Capture the cell that displays the provided text and extract its (x, y) central coordinate. 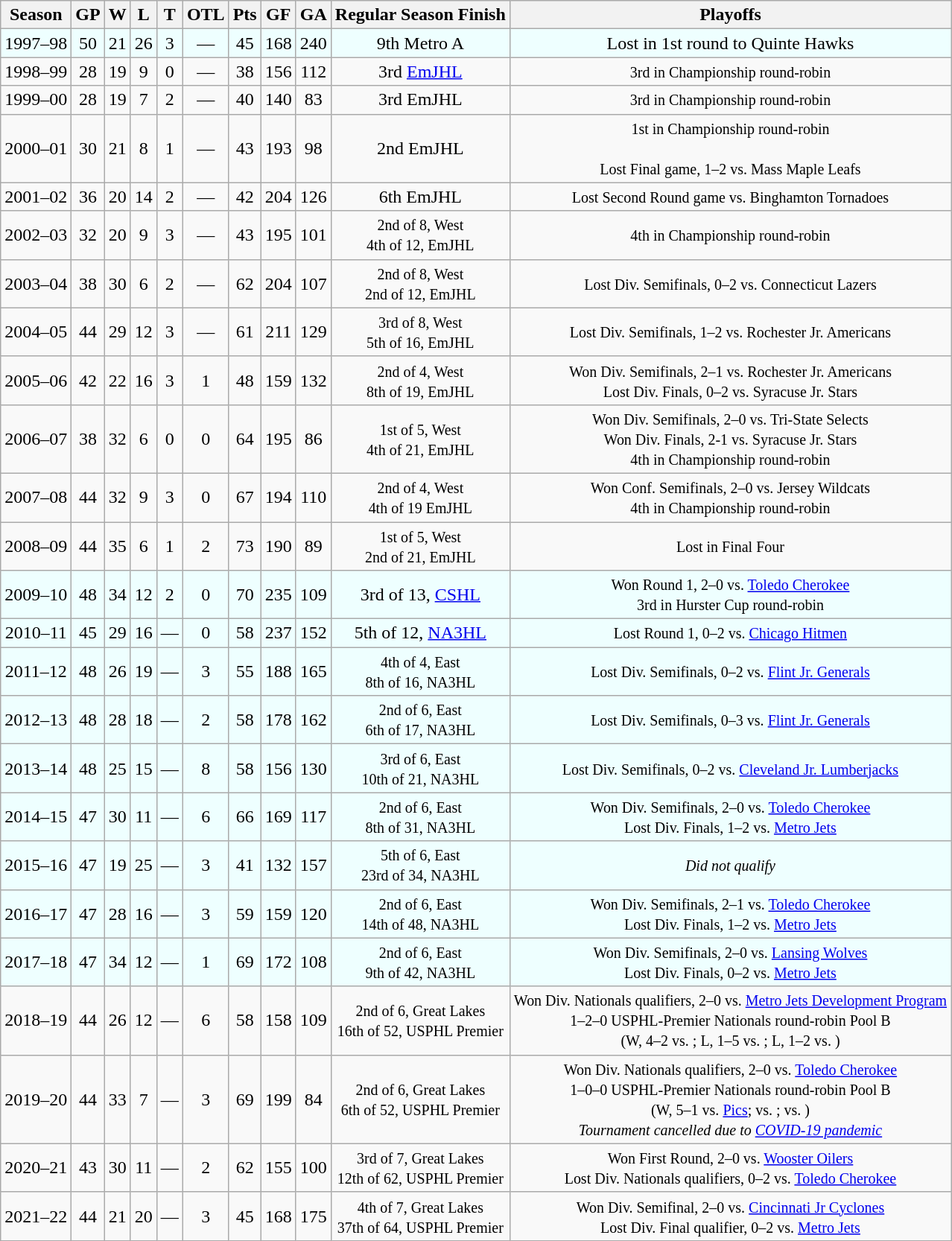
4th of 4, East8th of 16, NA3HL (420, 672)
3rd of 7, Great Lakes12th of 62, USPHL Premier (420, 1168)
1997–98 (36, 43)
101 (313, 235)
190 (279, 545)
2nd of 6, Great Lakes16th of 52, USPHL Premier (420, 1021)
Won Div. Semifinal, 2–0 vs. Cincinnati Jr CyclonesLost Div. Final qualifier, 0–2 vs. Metro Jets (730, 1216)
5th of 6, East23rd of 34, NA3HL (420, 866)
199 (279, 1099)
55 (244, 672)
120 (313, 913)
9th Metro A (420, 43)
50 (88, 43)
Lost in Final Four (730, 545)
Lost Div. Semifinals, 0–3 vs. Flint Jr. Generals (730, 720)
5th of 12, NA3HL (420, 633)
211 (279, 332)
235 (279, 594)
2nd of 8, West4th of 12, EmJHL (420, 235)
36 (88, 197)
OTL (206, 15)
1999–00 (36, 100)
2001–02 (36, 197)
73 (244, 545)
140 (279, 100)
Won Conf. Semifinals, 2–0 vs. Jersey Wildcats4th in Championship round-robin (730, 498)
18 (143, 720)
84 (313, 1099)
3rd of 6, East10th of 21, NA3HL (420, 769)
2nd of 4, West8th of 19, EmJHL (420, 380)
GP (88, 15)
33 (118, 1099)
2011–12 (36, 672)
169 (279, 816)
2nd of 8, West2nd of 12, EmJHL (420, 283)
4th in Championship round-robin (730, 235)
66 (244, 816)
2019–20 (36, 1099)
155 (279, 1168)
15 (143, 769)
86 (313, 439)
Won Div. Semifinals, 2–0 vs. Lansing WolvesLost Div. Finals, 0–2 vs. Metro Jets (730, 962)
Won Div. Semifinals, 2–1 vs. Toledo CherokeeLost Div. Finals, 1–2 vs. Metro Jets (730, 913)
2nd of 6, East14th of 48, NA3HL (420, 913)
2007–08 (36, 498)
Lost Second Round game vs. Binghamton Tornadoes (730, 197)
1st of 5, West2nd of 21, EmJHL (420, 545)
1st of 5, West4th of 21, EmJHL (420, 439)
W (118, 15)
22 (118, 380)
35 (118, 545)
70 (244, 594)
2010–11 (36, 633)
130 (313, 769)
240 (313, 43)
41 (244, 866)
165 (313, 672)
2014–15 (36, 816)
152 (313, 633)
2nd of 6, East8th of 31, NA3HL (420, 816)
2000–01 (36, 148)
Lost Div. Semifinals, 1–2 vs. Rochester Jr. Americans (730, 332)
1st in Championship round-robinLost Final game, 1–2 vs. Mass Maple Leafs (730, 148)
Lost Div. Semifinals, 0–2 vs. Cleveland Jr. Lumberjacks (730, 769)
2nd EmJHL (420, 148)
193 (279, 148)
178 (279, 720)
2004–05 (36, 332)
14 (143, 197)
Won Div. Semifinals, 2–0 vs. Tri-State SelectsWon Div. Finals, 2-1 vs. Syracuse Jr. Stars4th in Championship round-robin (730, 439)
GA (313, 15)
Did not qualify (730, 866)
1998–99 (36, 72)
2018–19 (36, 1021)
Won Div. Semifinals, 2–0 vs. Toledo CherokeeLost Div. Finals, 1–2 vs. Metro Jets (730, 816)
100 (313, 1168)
2003–04 (36, 283)
2nd of 6, Great Lakes6th of 52, USPHL Premier (420, 1099)
112 (313, 72)
2015–16 (36, 866)
117 (313, 816)
188 (279, 672)
2020–21 (36, 1168)
194 (279, 498)
175 (313, 1216)
126 (313, 197)
Lost Round 1, 0–2 vs. Chicago Hitmen (730, 633)
Won Round 1, 2–0 vs. Toledo Cherokee3rd in Hurster Cup round-robin (730, 594)
162 (313, 720)
172 (279, 962)
2009–10 (36, 594)
108 (313, 962)
Won Div. Semifinals, 2–1 vs. Rochester Jr. AmericansLost Div. Finals, 0–2 vs. Syracuse Jr. Stars (730, 380)
2002–03 (36, 235)
2008–09 (36, 545)
110 (313, 498)
2021–22 (36, 1216)
237 (279, 633)
2nd of 6, East9th of 42, NA3HL (420, 962)
Lost in 1st round to Quinte Hawks (730, 43)
64 (244, 439)
Lost Div. Semifinals, 0–2 vs. Connecticut Lazers (730, 283)
Playoffs (730, 15)
158 (279, 1021)
2nd of 6, East6th of 17, NA3HL (420, 720)
2016–17 (36, 913)
129 (313, 332)
Regular Season Finish (420, 15)
61 (244, 332)
2013–14 (36, 769)
3rd of 8, West5th of 16, EmJHL (420, 332)
2017–18 (36, 962)
2012–13 (36, 720)
59 (244, 913)
89 (313, 545)
107 (313, 283)
98 (313, 148)
Lost Div. Semifinals, 0–2 vs. Flint Jr. Generals (730, 672)
4th of 7, Great Lakes37th of 64, USPHL Premier (420, 1216)
40 (244, 100)
3rd of 13, CSHL (420, 594)
83 (313, 100)
67 (244, 498)
2005–06 (36, 380)
Won First Round, 2–0 vs. Wooster OilersLost Div. Nationals qualifiers, 0–2 vs. Toledo Cherokee (730, 1168)
2nd of 4, West4th of 19 EmJHL (420, 498)
6th EmJHL (420, 197)
L (143, 15)
Season (36, 15)
Pts (244, 15)
157 (313, 866)
T (170, 15)
GF (279, 15)
2006–07 (36, 439)
